From the cell containing the given text, extract its center point as [X, Y] coordinate. 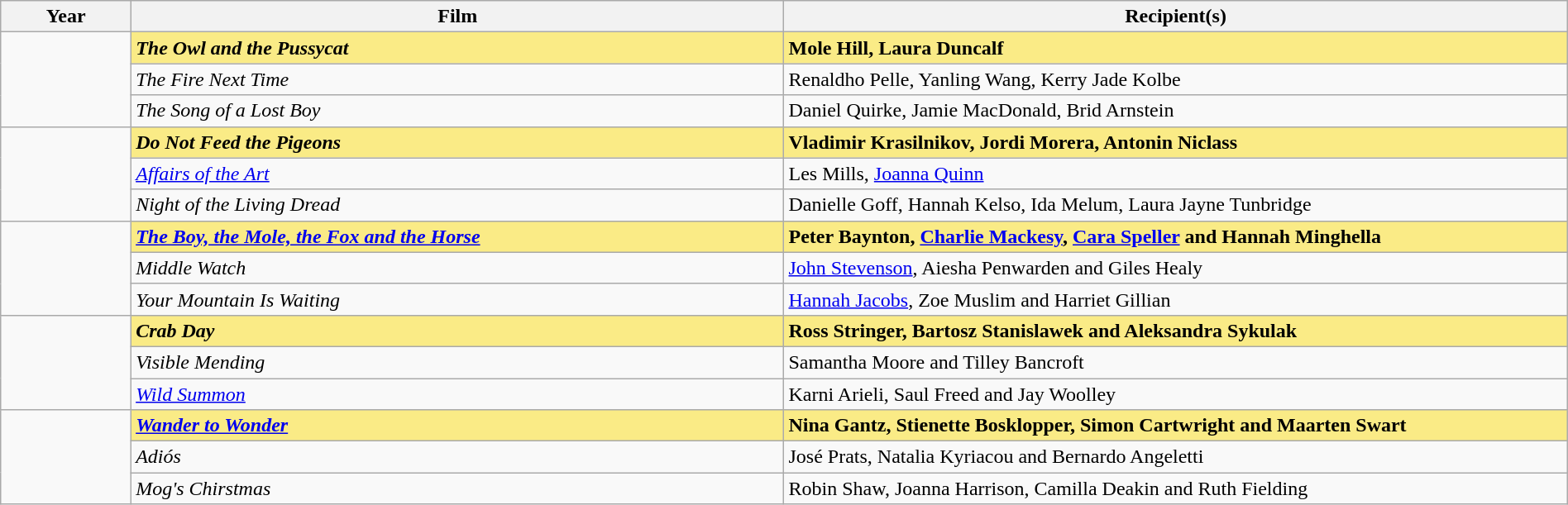
The Fire Next Time [458, 79]
Year [66, 17]
Night of the Living Dread [458, 205]
Recipient(s) [1176, 17]
Samantha Moore and Tilley Bancroft [1176, 362]
Do Not Feed the Pigeons [458, 142]
Hannah Jacobs, Zoe Muslim and Harriet Gillian [1176, 299]
Peter Baynton, Charlie Mackesy, Cara Speller and Hannah Minghella [1176, 236]
Karni Arieli, Saul Freed and Jay Woolley [1176, 394]
Daniel Quirke, Jamie MacDonald, Brid Arnstein [1176, 111]
Mog's Chirstmas [458, 488]
Film [458, 17]
Visible Mending [458, 362]
Nina Gantz, Stienette Bosklopper, Simon Cartwright and Maarten Swart [1176, 426]
José Prats, Natalia Kyriacou and Bernardo Angeletti [1176, 457]
The Boy, the Mole, the Fox and the Horse [458, 236]
Les Mills, Joanna Quinn [1176, 174]
Adiós [458, 457]
Vladimir Krasilnikov, Jordi Morera, Antonin Niclass [1176, 142]
Mole Hill, Laura Duncalf [1176, 48]
The Song of a Lost Boy [458, 111]
Ross Stringer, Bartosz Stanislawek and Aleksandra Sykulak [1176, 331]
Crab Day [458, 331]
The Owl and the Pussycat [458, 48]
Wild Summon [458, 394]
Renaldho Pelle, Yanling Wang, Kerry Jade Kolbe [1176, 79]
Your Mountain Is Waiting [458, 299]
Wander to Wonder [458, 426]
Danielle Goff, Hannah Kelso, Ida Melum, Laura Jayne Tunbridge [1176, 205]
Middle Watch [458, 268]
Robin Shaw, Joanna Harrison, Camilla Deakin and Ruth Fielding [1176, 488]
John Stevenson, Aiesha Penwarden and Giles Healy [1176, 268]
Affairs of the Art [458, 174]
